Provide the [X, Y] coordinate of the cell's center where the given text is located.  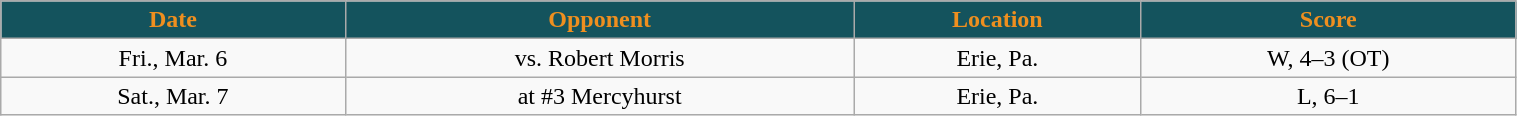
Sat., Mar. 7 [173, 96]
Location [997, 20]
Fri., Mar. 6 [173, 58]
L, 6–1 [1328, 96]
Score [1328, 20]
Date [173, 20]
W, 4–3 (OT) [1328, 58]
at #3 Mercyhurst [600, 96]
Opponent [600, 20]
vs. Robert Morris [600, 58]
